Return (x, y) of the center of cell containing provided text 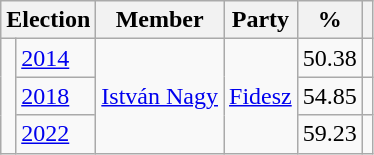
István Nagy (160, 96)
2018 (56, 96)
2014 (56, 58)
Member (160, 20)
% (330, 20)
Fidesz (261, 96)
59.23 (330, 134)
2022 (56, 134)
Party (261, 20)
Election (48, 20)
50.38 (330, 58)
54.85 (330, 96)
